Return (X, Y) of the center of cell containing provided text 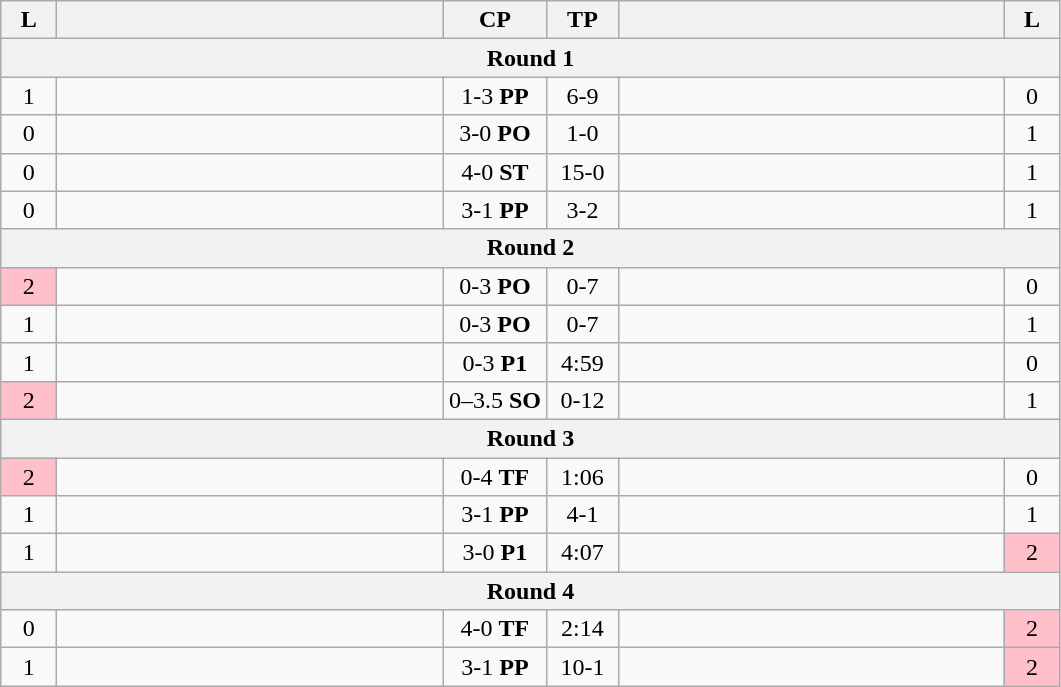
1-0 (582, 134)
15-0 (582, 172)
TP (582, 20)
2:14 (582, 629)
Round 4 (530, 591)
6-9 (582, 96)
0-12 (582, 400)
4-1 (582, 515)
4-0 ST (495, 172)
0–3.5 SO (495, 400)
CP (495, 20)
3-0 PO (495, 134)
0-4 TF (495, 477)
1-3 PP (495, 96)
Round 3 (530, 438)
1:06 (582, 477)
3-2 (582, 210)
4:59 (582, 362)
3-0 P1 (495, 553)
10-1 (582, 667)
Round 2 (530, 248)
4-0 TF (495, 629)
4:07 (582, 553)
0-3 P1 (495, 362)
Round 1 (530, 58)
